Return [X, Y] of the center of cell containing provided text 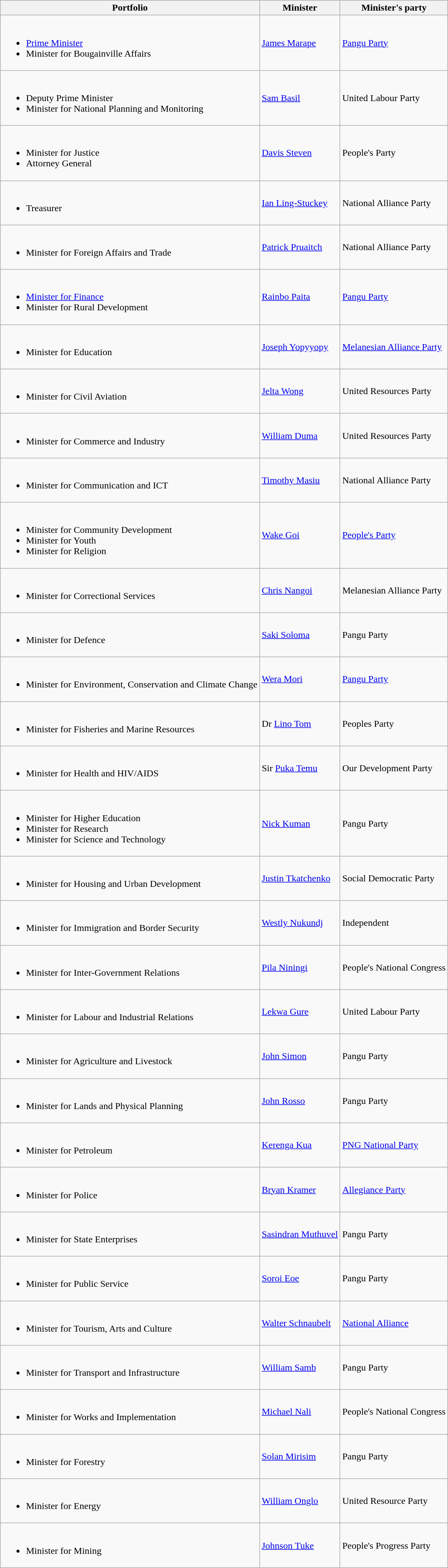
Minister for Environment, Conservation and Climate Change [130, 680]
Ian Ling-Stuckey [299, 203]
Minister for Mining [130, 1546]
Deputy Prime MinisterMinister for National Planning and Monitoring [130, 98]
Portfolio [130, 8]
Minister's party [394, 8]
Minister for Fisheries and Marine Resources [130, 724]
Sam Basil [299, 98]
Minister [299, 8]
William Duma [299, 436]
John Rosso [299, 1100]
Johnson Tuke [299, 1546]
Minister for Forestry [130, 1457]
PNG National Party [394, 1145]
Patrick Pruaitch [299, 247]
Sir Puka Temu [299, 768]
Minister for JusticeAttorney General [130, 153]
Solan Mirisim [299, 1457]
James Marape [299, 43]
Minister for Defence [130, 635]
Minister for Tourism, Arts and Culture [130, 1323]
Minister for State Enterprises [130, 1234]
Minister for Higher EducationMinister for ResearchMinister for Science and Technology [130, 824]
People's Progress Party [394, 1546]
Minister for Labour and Industrial Relations [130, 1012]
Treasurer [130, 203]
Kerenga Kua [299, 1145]
Westly Nukundj [299, 923]
Walter Schnaubelt [299, 1323]
Minister for Education [130, 347]
William Onglo [299, 1501]
Prime MinisterMinister for Bougainville Affairs [130, 43]
Minister for Police [130, 1189]
Lekwa Gure [299, 1012]
Minister for Commerce and Industry [130, 436]
United Resource Party [394, 1501]
Social Democratic Party [394, 879]
Minister for Housing and Urban Development [130, 879]
Nick Kuman [299, 824]
Peoples Party [394, 724]
Jelta Wong [299, 391]
Allegiance Party [394, 1189]
Minister for Correctional Services [130, 590]
Minister for Public Service [130, 1278]
Pila Niningi [299, 967]
Chris Nangoi [299, 590]
Minister for Inter-Government Relations [130, 967]
Davis Steven [299, 153]
Minister for Lands and Physical Planning [130, 1100]
John Simon [299, 1056]
Minister for Works and Implementation [130, 1412]
Wera Mori [299, 680]
Minister for Foreign Affairs and Trade [130, 247]
Joseph Yopyyopy [299, 347]
Minister for Immigration and Border Security [130, 923]
Wake Goi [299, 535]
Independent [394, 923]
William Samb [299, 1368]
Soroi Eoe [299, 1278]
Minister for Communication and ICT [130, 480]
Timothy Masiu [299, 480]
Dr Lino Tom [299, 724]
Minister for Civil Aviation [130, 391]
Saki Soloma [299, 635]
Minister for FinanceMinister for Rural Development [130, 297]
Rainbo Paita [299, 297]
Bryan Kramer [299, 1189]
Sasindran Muthuvel [299, 1234]
Michael Nali [299, 1412]
National Alliance [394, 1323]
Our Development Party [394, 768]
Minister for Transport and Infrastructure [130, 1368]
Minister for Community DevelopmentMinister for YouthMinister for Religion [130, 535]
Minister for Health and HIV/AIDS [130, 768]
Justin Tkatchenko [299, 879]
Minister for Petroleum [130, 1145]
Minister for Agriculture and Livestock [130, 1056]
Minister for Energy [130, 1501]
